From the cell containing the given text, extract its center point as [X, Y] coordinate. 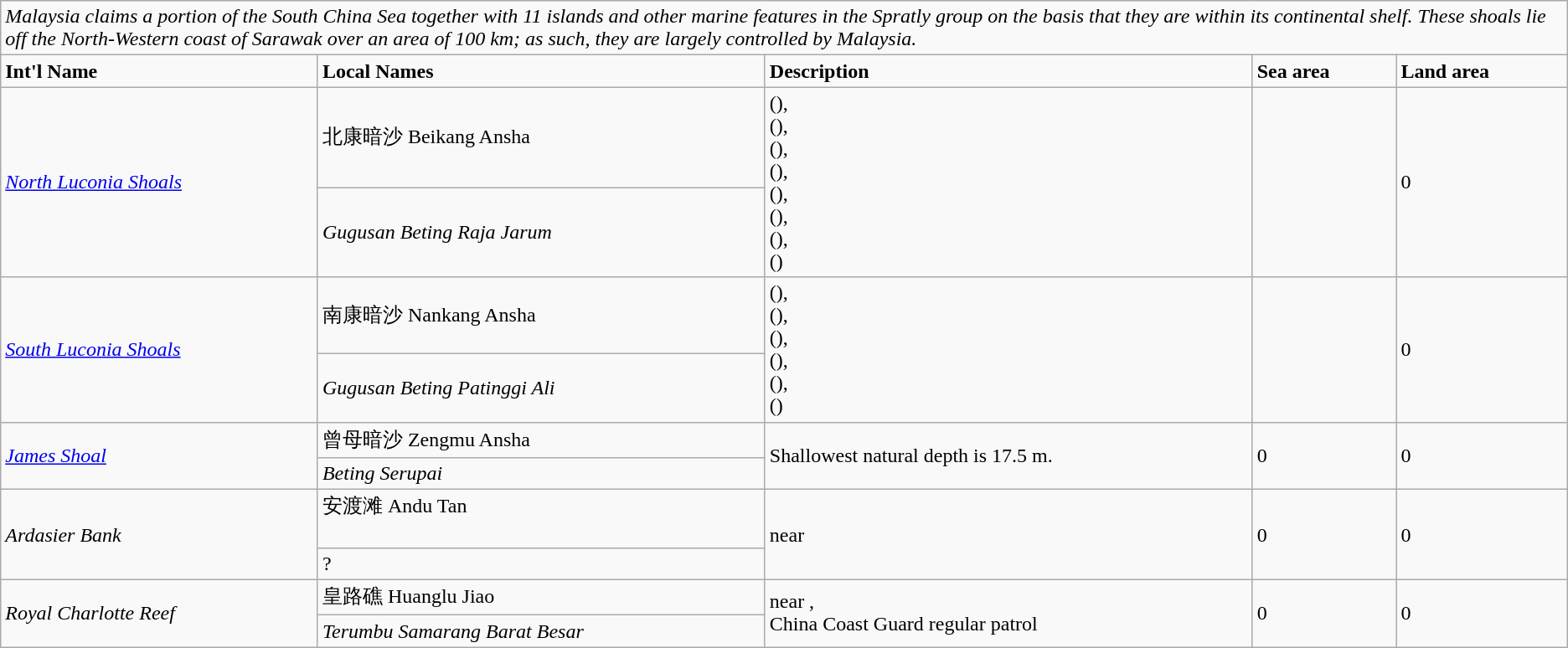
Description [1008, 71]
? [541, 563]
北康暗沙 Beikang Ansha [541, 137]
皇路礁 Huanglu Jiao [541, 598]
Sea area [1324, 71]
James Shoal [159, 455]
曾母暗沙 Zengmu Ansha [541, 440]
Ardasier Bank [159, 535]
(), (), (), (), (), () [1008, 350]
North Luconia Shoals [159, 183]
near [1008, 535]
Land area [1482, 71]
Royal Charlotte Reef [159, 613]
(), (), (), (), (), (), (), () [1008, 183]
South Luconia Shoals [159, 350]
Shallowest natural depth is 17.5 m. [1008, 455]
Beting Serupai [541, 474]
Local Names [541, 71]
南康暗沙 Nankang Ansha [541, 315]
near , China Coast Guard regular patrol [1008, 613]
Gugusan Beting Raja Jarum [541, 233]
Int'l Name [159, 71]
Gugusan Beting Patinggi Ali [541, 388]
Terumbu Samarang Barat Besar [541, 631]
安渡滩 Andu Tan [541, 519]
